Find where the given text appears and provide that cell's center as (X, Y) coordinate. 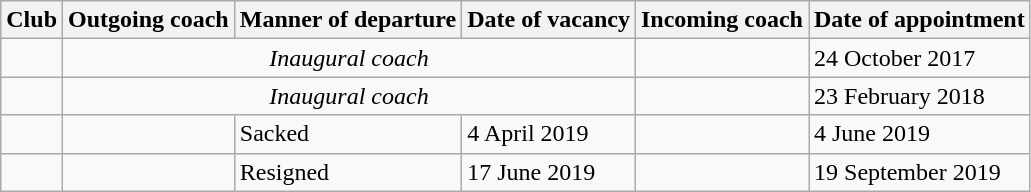
Sacked (348, 134)
Resigned (348, 172)
4 June 2019 (919, 134)
24 October 2017 (919, 58)
17 June 2019 (549, 172)
4 April 2019 (549, 134)
19 September 2019 (919, 172)
23 February 2018 (919, 96)
Date of vacancy (549, 20)
Incoming coach (722, 20)
Club (32, 20)
Date of appointment (919, 20)
Manner of departure (348, 20)
Outgoing coach (149, 20)
